Output the (x, y) coordinate of the center of the cell containing the given text.  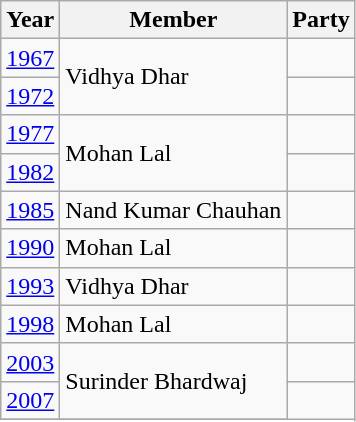
1967 (30, 58)
2003 (30, 362)
Nand Kumar Chauhan (174, 210)
Year (30, 20)
Surinder Bhardwaj (174, 381)
1998 (30, 324)
Member (174, 20)
1982 (30, 172)
1993 (30, 286)
2007 (30, 400)
Party (321, 20)
1972 (30, 96)
1990 (30, 248)
1985 (30, 210)
1977 (30, 134)
